From the cell containing the given text, extract its center point as (X, Y) coordinate. 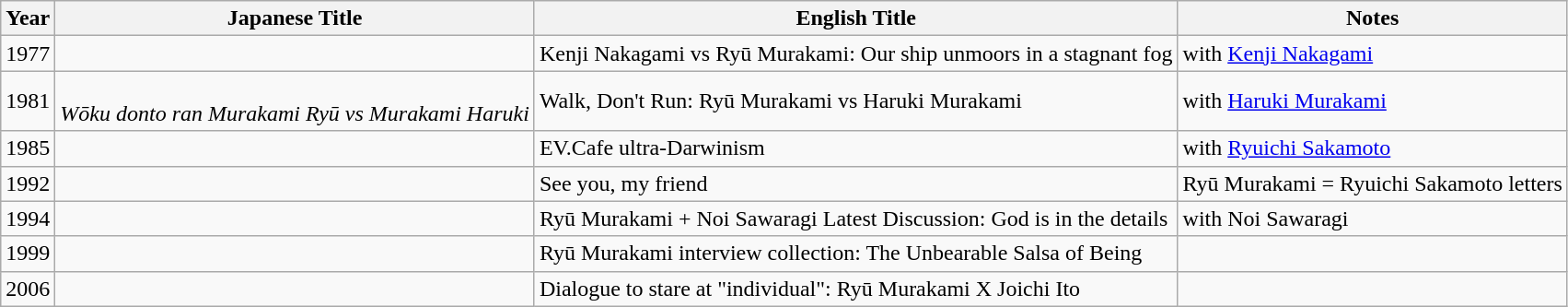
EV.Cafe ultra-Darwinism (856, 148)
Kenji Nakagami vs Ryū Murakami: Our ship unmoors in a stagnant fog (856, 53)
Ryū Murakami + Noi Sawaragi Latest Discussion: God is in the details (856, 218)
1992 (28, 183)
1977 (28, 53)
English Title (856, 18)
1994 (28, 218)
Walk, Don't Run: Ryū Murakami vs Haruki Murakami (856, 101)
1999 (28, 254)
2006 (28, 289)
Ryū Murakami = Ryuichi Sakamoto letters (1372, 183)
Notes (1372, 18)
with Noi Sawaragi (1372, 218)
1981 (28, 101)
Ryū Murakami interview collection: The Unbearable Salsa of Being (856, 254)
See you, my friend (856, 183)
with Kenji Nakagami (1372, 53)
Dialogue to stare at "individual": Ryū Murakami X Joichi Ito (856, 289)
Japanese Title (295, 18)
1985 (28, 148)
with Ryuichi Sakamoto (1372, 148)
Year (28, 18)
Wōku donto ran Murakami Ryū vs Murakami Haruki (295, 101)
with Haruki Murakami (1372, 101)
